Determine the (X, Y) coordinate at the center of the cell enclosing the given text.  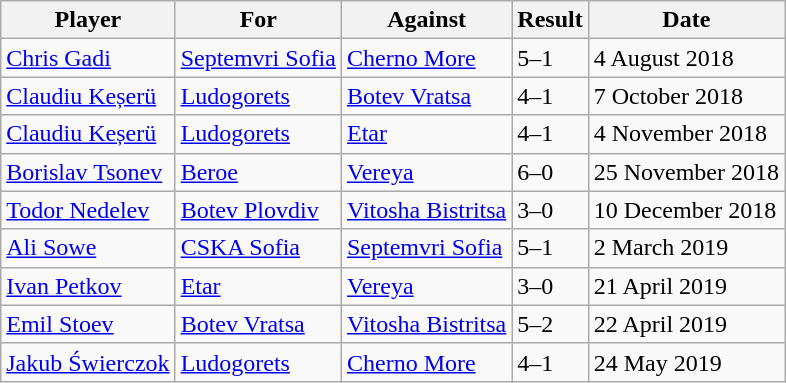
Borislav Tsonev (88, 172)
25 November 2018 (686, 172)
Jakub Świerczok (88, 362)
Against (426, 20)
Ali Sowe (88, 248)
CSKA Sofia (258, 248)
Ivan Petkov (88, 286)
Emil Stoev (88, 324)
4 August 2018 (686, 58)
24 May 2019 (686, 362)
Beroe (258, 172)
4 November 2018 (686, 134)
22 April 2019 (686, 324)
21 April 2019 (686, 286)
7 October 2018 (686, 96)
6–0 (550, 172)
10 December 2018 (686, 210)
For (258, 20)
5–2 (550, 324)
Result (550, 20)
Todor Nedelev (88, 210)
Date (686, 20)
Botev Plovdiv (258, 210)
2 March 2019 (686, 248)
Chris Gadi (88, 58)
Player (88, 20)
